Return the (X, Y) coordinate for the center point of the cell that contains the specified text.  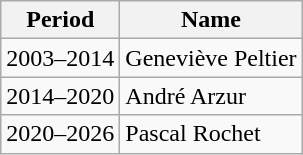
Pascal Rochet (211, 134)
2020–2026 (60, 134)
Geneviève Peltier (211, 58)
Name (211, 20)
2014–2020 (60, 96)
Period (60, 20)
André Arzur (211, 96)
2003–2014 (60, 58)
